Locate the cell with the specified text and output its [X, Y] center coordinate. 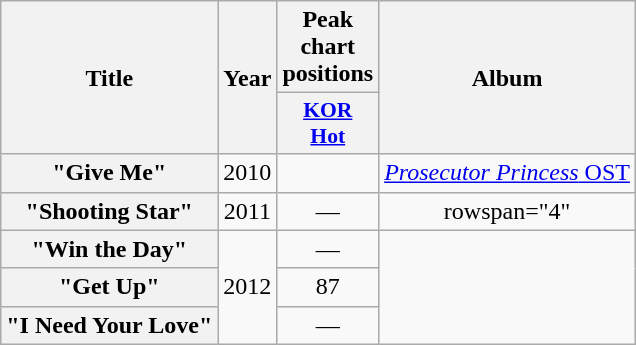
Album [508, 78]
KORHot [328, 124]
"Win the Day" [110, 249]
Peak chart positions [328, 47]
Prosecutor Princess OST [508, 173]
"Get Up" [110, 287]
2011 [248, 211]
"I Need Your Love" [110, 325]
87 [328, 287]
Title [110, 78]
2012 [248, 287]
rowspan="4" [508, 211]
2010 [248, 173]
Year [248, 78]
"Shooting Star" [110, 211]
"Give Me" [110, 173]
